Identify which cell holds the provided text, then report its [x, y] central coordinate. 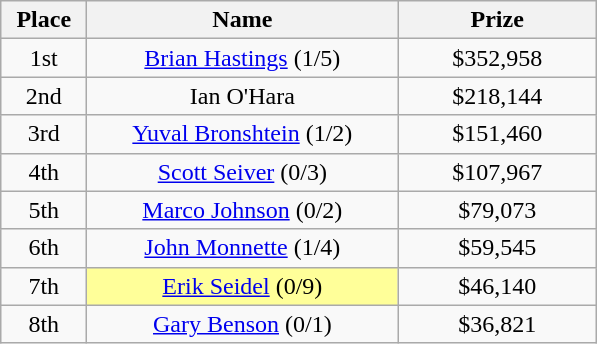
8th [44, 324]
$151,460 [498, 134]
Yuval Bronshtein (1/2) [242, 134]
Place [44, 20]
Marco Johnson (0/2) [242, 210]
Ian O'Hara [242, 96]
Gary Benson (0/1) [242, 324]
$218,144 [498, 96]
2nd [44, 96]
3rd [44, 134]
Scott Seiver (0/3) [242, 172]
John Monnette (1/4) [242, 248]
$352,958 [498, 58]
$59,545 [498, 248]
Brian Hastings (1/5) [242, 58]
Prize [498, 20]
6th [44, 248]
1st [44, 58]
$79,073 [498, 210]
4th [44, 172]
$36,821 [498, 324]
Erik Seidel (0/9) [242, 286]
5th [44, 210]
$46,140 [498, 286]
Name [242, 20]
$107,967 [498, 172]
7th [44, 286]
